Determine the (x, y) coordinate at the center of the cell enclosing the given text.  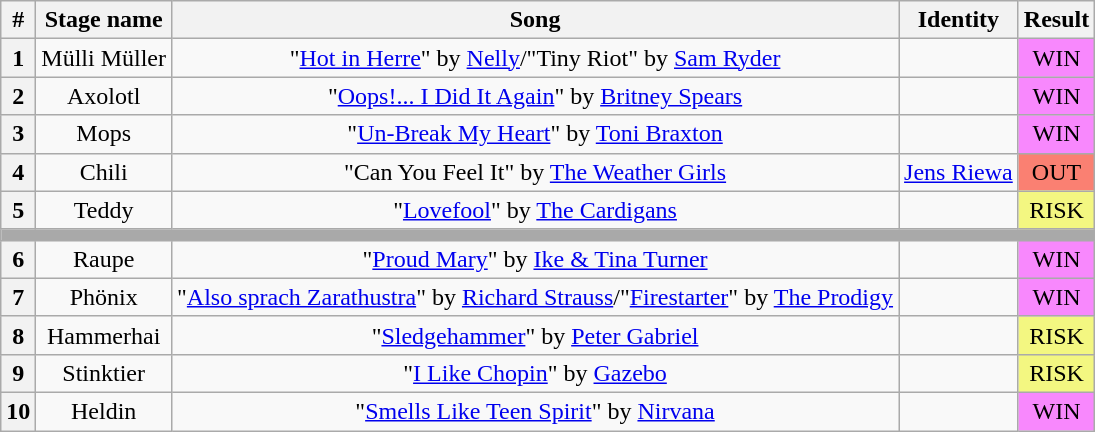
Stinktier (104, 373)
"Can You Feel It" by The Weather Girls (536, 172)
2 (18, 96)
5 (18, 210)
OUT (1056, 172)
"Un-Break My Heart" by Toni Braxton (536, 134)
8 (18, 335)
9 (18, 373)
Stage name (104, 20)
Raupe (104, 259)
10 (18, 411)
Result (1056, 20)
6 (18, 259)
"I Like Chopin" by Gazebo (536, 373)
4 (18, 172)
Chili (104, 172)
1 (18, 58)
Phönix (104, 297)
Mülli Müller (104, 58)
"Sledgehammer" by Peter Gabriel (536, 335)
Hammerhai (104, 335)
3 (18, 134)
Identity (959, 20)
Mops (104, 134)
"Also sprach Zarathustra" by Richard Strauss/"Firestarter" by The Prodigy (536, 297)
"Lovefool" by The Cardigans (536, 210)
"Smells Like Teen Spirit" by Nirvana (536, 411)
"Hot in Herre" by Nelly/"Tiny Riot" by Sam Ryder (536, 58)
Song (536, 20)
# (18, 20)
"Proud Mary" by Ike & Tina Turner (536, 259)
Teddy (104, 210)
Jens Riewa (959, 172)
7 (18, 297)
Axolotl (104, 96)
Heldin (104, 411)
"Oops!... I Did It Again" by Britney Spears (536, 96)
